Identify which cell holds the provided text, then report its [x, y] central coordinate. 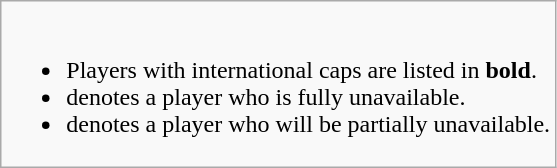
Players with international caps are listed in bold. denotes a player who is fully unavailable. denotes a player who will be partially unavailable. [278, 84]
